Determine the (X, Y) coordinate at the center of the cell enclosing the given text.  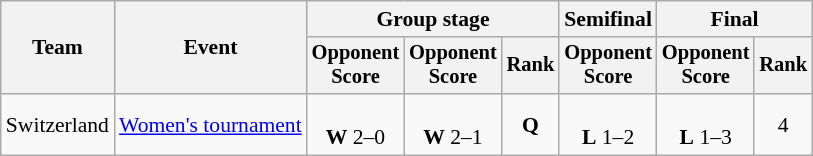
Final (734, 19)
Q (531, 124)
L 1–3 (706, 124)
Switzerland (58, 124)
Women's tournament (210, 124)
Semifinal (608, 19)
W 2–0 (356, 124)
Event (210, 48)
4 (783, 124)
Team (58, 48)
L 1–2 (608, 124)
W 2–1 (452, 124)
Group stage (434, 19)
